Scan for the cell matching the given text and deliver its (X, Y) coordinate at center. 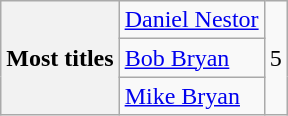
Daniel Nestor (192, 20)
Most titles (60, 58)
Bob Bryan (192, 58)
5 (276, 58)
Mike Bryan (192, 96)
